Capture the cell that displays the provided text and extract its (x, y) central coordinate. 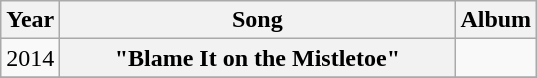
2014 (30, 58)
Year (30, 20)
Album (496, 20)
Song (258, 20)
"Blame It on the Mistletoe" (258, 58)
